Pinpoint the cell where the given text exists, returning its [x, y] midpoint coordinate. 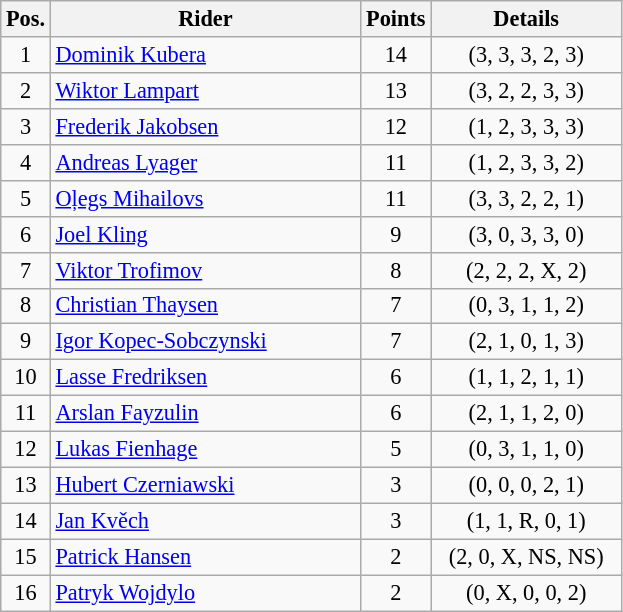
Points [396, 19]
(0, 3, 1, 1, 0) [526, 450]
4 [26, 162]
10 [26, 378]
(1, 1, R, 0, 1) [526, 521]
15 [26, 557]
(1, 1, 2, 1, 1) [526, 378]
Oļegs Mihailovs [205, 198]
(0, X, 0, 0, 2) [526, 593]
(3, 3, 3, 2, 3) [526, 55]
(3, 0, 3, 3, 0) [526, 234]
Andreas Lyager [205, 162]
Viktor Trofimov [205, 270]
(2, 2, 2, X, 2) [526, 270]
Frederik Jakobsen [205, 126]
(2, 1, 1, 2, 0) [526, 414]
Lasse Fredriksen [205, 378]
Pos. [26, 19]
Hubert Czerniawski [205, 485]
Igor Kopec-Sobczynski [205, 342]
(0, 3, 1, 1, 2) [526, 306]
Lukas Fienhage [205, 450]
(2, 1, 0, 1, 3) [526, 342]
Wiktor Lampart [205, 90]
Details [526, 19]
Arslan Fayzulin [205, 414]
Joel Kling [205, 234]
(1, 2, 3, 3, 2) [526, 162]
(0, 0, 0, 2, 1) [526, 485]
Patrick Hansen [205, 557]
Dominik Kubera [205, 55]
16 [26, 593]
(1, 2, 3, 3, 3) [526, 126]
Rider [205, 19]
1 [26, 55]
Christian Thaysen [205, 306]
Jan Kvěch [205, 521]
(2, 0, X, NS, NS) [526, 557]
(3, 2, 2, 3, 3) [526, 90]
Patryk Wojdylo [205, 593]
(3, 3, 2, 2, 1) [526, 198]
